Extract the (x, y) coordinate from the center of the cell holding the provided text.  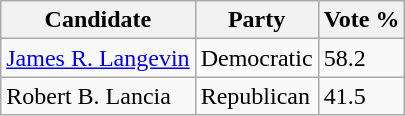
58.2 (362, 58)
Democratic (256, 58)
Candidate (98, 20)
Republican (256, 96)
Party (256, 20)
Robert B. Lancia (98, 96)
James R. Langevin (98, 58)
41.5 (362, 96)
Vote % (362, 20)
